Return the (X, Y) coordinate for the center point of the cell that contains the specified text.  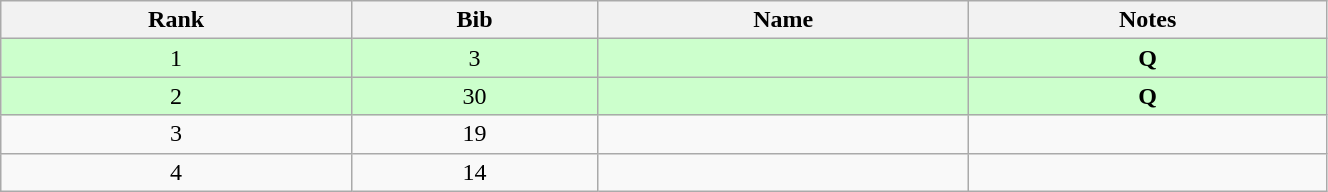
1 (176, 58)
14 (474, 172)
4 (176, 172)
19 (474, 134)
Bib (474, 20)
Name (784, 20)
Rank (176, 20)
2 (176, 96)
Notes (1148, 20)
30 (474, 96)
